Pinpoint the cell where the given text exists, returning its [x, y] midpoint coordinate. 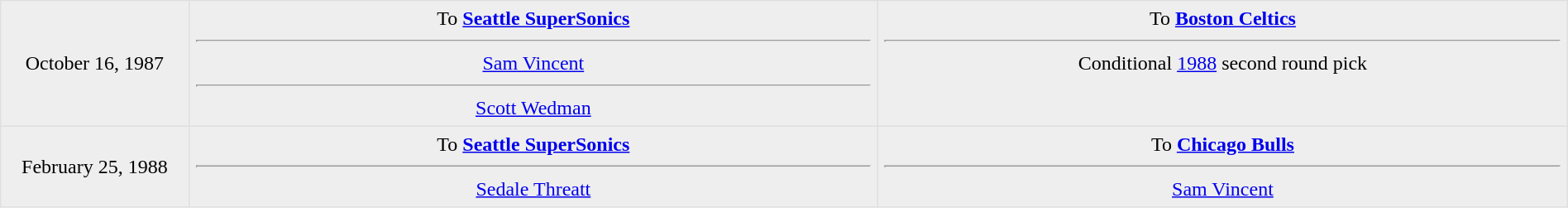
February 25, 1988 [94, 167]
To Chicago BullsSam Vincent [1223, 167]
To Seattle SuperSonicsSam VincentScott Wedman [533, 64]
October 16, 1987 [94, 64]
To Seattle SuperSonicsSedale Threatt [533, 167]
To Boston CelticsConditional 1988 second round pick [1223, 64]
